Pinpoint the cell where the given text exists, returning its (X, Y) midpoint coordinate. 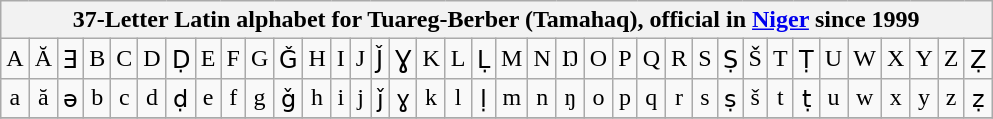
a (15, 98)
e (208, 98)
F (233, 59)
s (705, 98)
Ɣ (403, 59)
T (781, 59)
C (124, 59)
Ṣ (730, 59)
r (680, 98)
R (680, 59)
X (895, 59)
Q (651, 59)
B (98, 59)
ŋ (570, 98)
S (705, 59)
ḷ (484, 98)
M (512, 59)
A (15, 59)
U (833, 59)
k (431, 98)
š (755, 98)
n (542, 98)
b (98, 98)
ẓ (978, 98)
J̌ (380, 59)
ă (43, 98)
q (651, 98)
Ǧ (288, 59)
u (833, 98)
l (458, 98)
Z (951, 59)
ǝ (71, 98)
y (924, 98)
E (208, 59)
t (781, 98)
H (317, 59)
Š (755, 59)
Ḍ (180, 59)
ǧ (288, 98)
D (152, 59)
N (542, 59)
ɣ (403, 98)
ṣ (730, 98)
f (233, 98)
p (625, 98)
K (431, 59)
Ǝ (71, 59)
Y (924, 59)
J (360, 59)
d (152, 98)
x (895, 98)
o (598, 98)
c (124, 98)
ǰ (380, 98)
h (317, 98)
G (259, 59)
z (951, 98)
j (360, 98)
ṭ (806, 98)
Ă (43, 59)
W (865, 59)
O (598, 59)
i (340, 98)
g (259, 98)
37-Letter Latin alphabet for Tuareg-Berber (Tamahaq), official in Niger since 1999 (496, 20)
Ṭ (806, 59)
w (865, 98)
ḍ (180, 98)
I (340, 59)
Ḷ (484, 59)
L (458, 59)
m (512, 98)
P (625, 59)
Ẓ (978, 59)
Ŋ (570, 59)
